Return the (x, y) coordinate for the center point of the cell that contains the specified text.  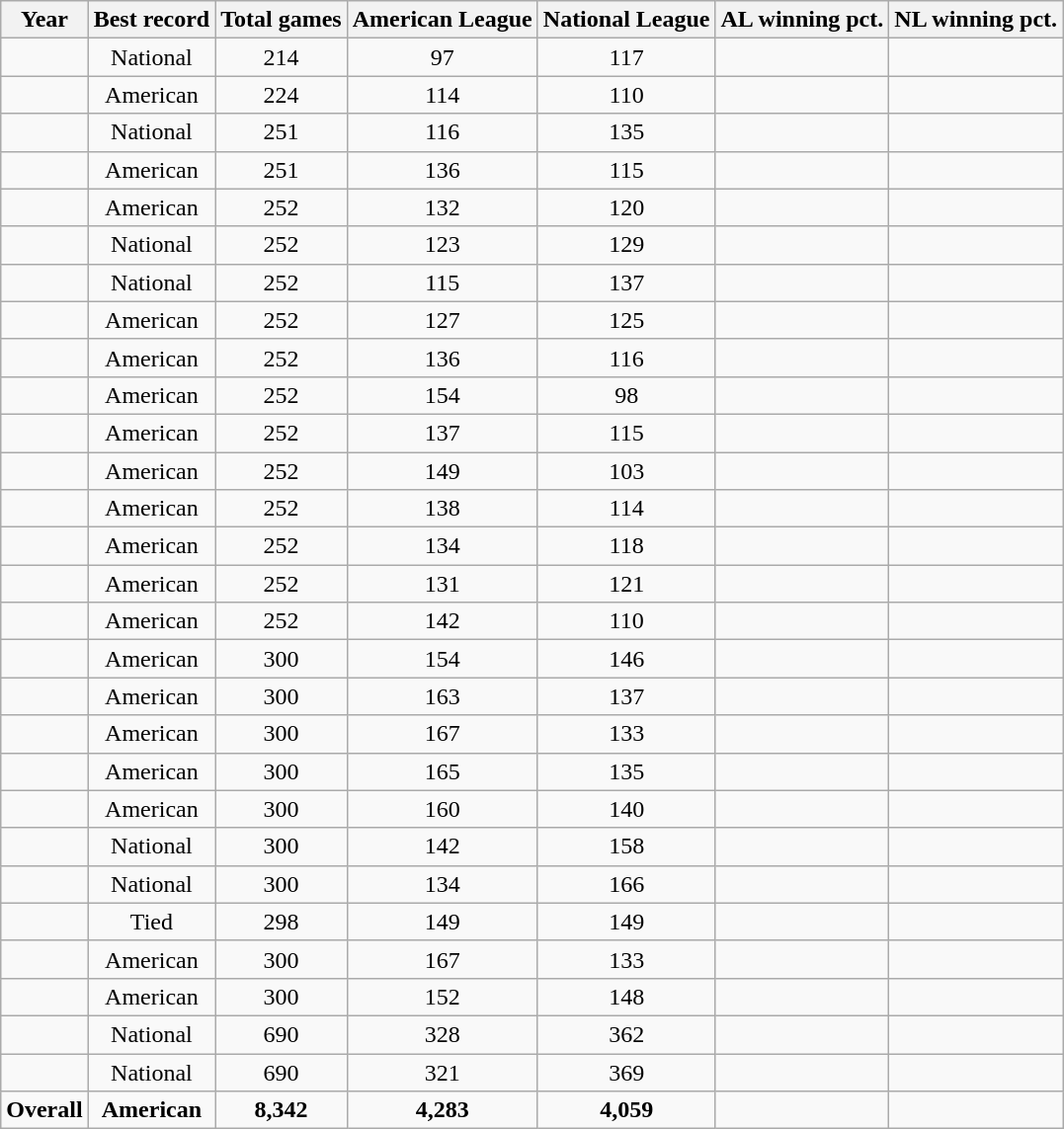
103 (626, 471)
117 (626, 57)
120 (626, 207)
148 (626, 997)
328 (443, 1034)
4,283 (443, 1110)
4,059 (626, 1110)
Overall (44, 1110)
Total games (282, 20)
AL winning pct. (802, 20)
369 (626, 1072)
146 (626, 659)
214 (282, 57)
132 (443, 207)
125 (626, 320)
97 (443, 57)
224 (282, 95)
Year (44, 20)
98 (626, 395)
Tied (152, 922)
152 (443, 997)
123 (443, 245)
321 (443, 1072)
165 (443, 771)
362 (626, 1034)
163 (443, 696)
National League (626, 20)
140 (626, 809)
160 (443, 809)
298 (282, 922)
8,342 (282, 1110)
127 (443, 320)
131 (443, 584)
129 (626, 245)
166 (626, 884)
121 (626, 584)
NL winning pct. (976, 20)
Best record (152, 20)
118 (626, 546)
138 (443, 509)
American League (443, 20)
158 (626, 847)
